Capture the cell that displays the provided text and extract its [x, y] central coordinate. 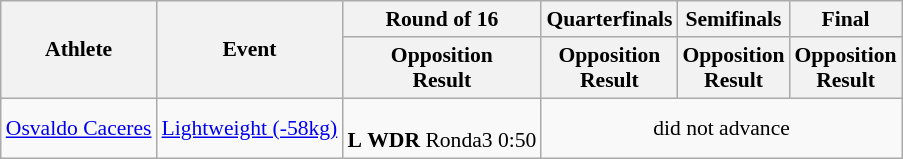
Round of 16 [442, 19]
did not advance [721, 128]
L WDR Ronda3 0:50 [442, 128]
Osvaldo Caceres [79, 128]
Quarterfinals [609, 19]
Lightweight (-58kg) [250, 128]
Final [846, 19]
Athlete [79, 50]
Event [250, 50]
Semifinals [733, 19]
